Extract the [X, Y] coordinate from the center of the cell holding the provided text.  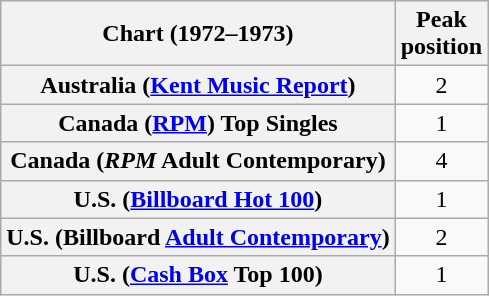
Canada (RPM) Top Singles [198, 123]
Peakposition [441, 34]
U.S. (Billboard Hot 100) [198, 199]
Chart (1972–1973) [198, 34]
4 [441, 161]
U.S. (Cash Box Top 100) [198, 275]
Australia (Kent Music Report) [198, 85]
U.S. (Billboard Adult Contemporary) [198, 237]
Canada (RPM Adult Contemporary) [198, 161]
